Scan for the cell matching the given text and deliver its (X, Y) coordinate at center. 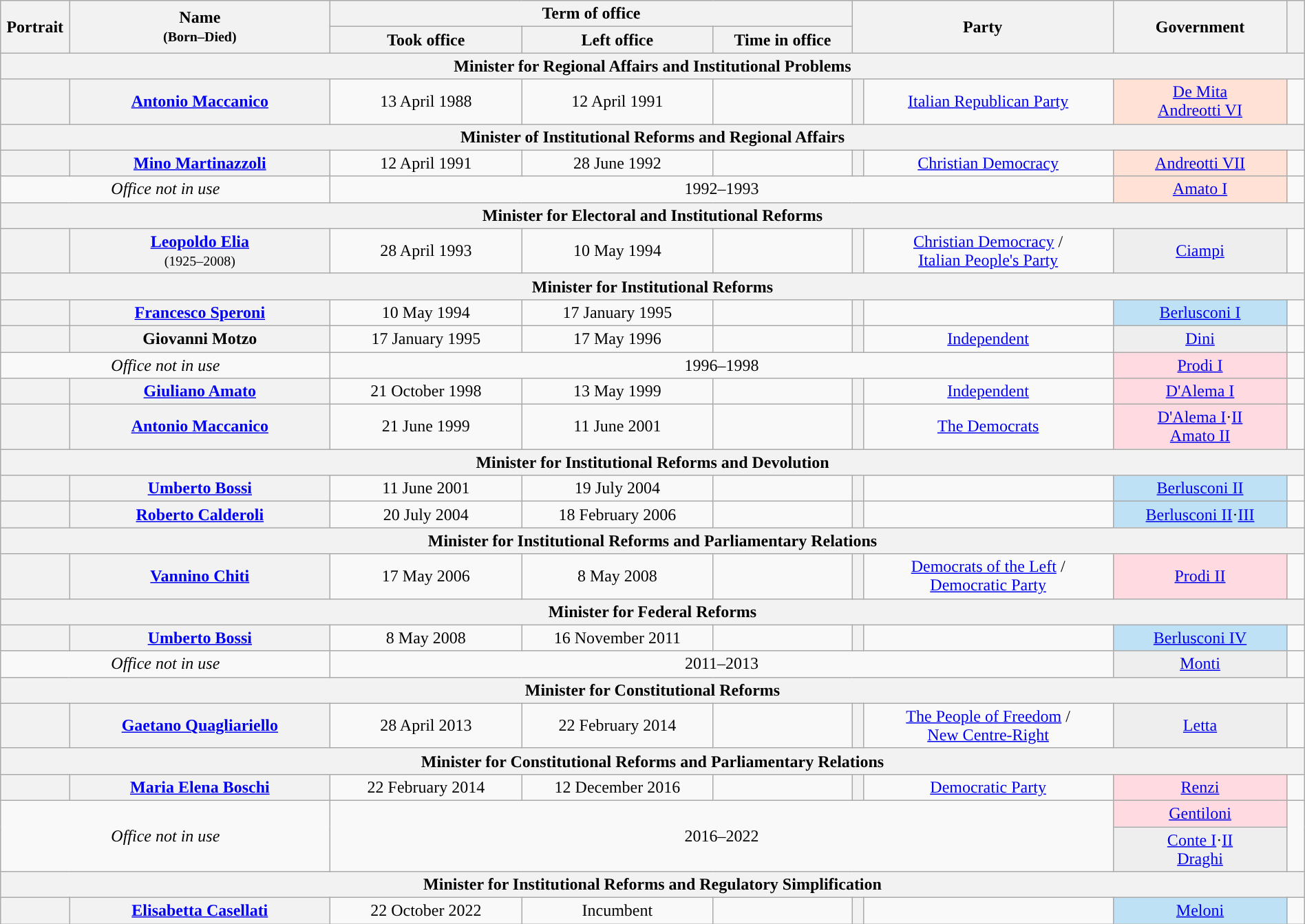
Minister for Institutional Reforms and Regulatory Simplification (652, 885)
17 May 2006 (426, 577)
Incumbent (617, 911)
Monti (1200, 664)
Christian Democracy /Italian People's Party (988, 250)
21 October 1998 (426, 391)
Party (983, 27)
Minister of Institutional Reforms and Regional Affairs (652, 137)
Francesco Speroni (200, 312)
Minister for Regional Affairs and Institutional Problems (652, 66)
Term of office (591, 14)
Time in office (783, 40)
Minister for Constitutional Reforms (652, 690)
Democratic Party (988, 787)
Berlusconi II·III (1200, 515)
20 July 2004 (426, 515)
Government (1200, 27)
Berlusconi II (1200, 488)
Took office (426, 40)
Gentiloni (1200, 813)
Christian Democracy (988, 163)
12 December 2016 (617, 787)
21 June 1999 (426, 427)
Letta (1200, 725)
Elisabetta Casellati (200, 911)
Giuliano Amato (200, 391)
Italian Republican Party (988, 102)
Minister for Electoral and Institutional Reforms (652, 215)
Minister for Institutional Reforms and Parliamentary Relations (652, 541)
16 November 2011 (617, 638)
D'Alema I (1200, 391)
Name(Born–Died) (200, 27)
Minister for Institutional Reforms and Devolution (652, 462)
The People of Freedom /New Centre-Right (988, 725)
The Democrats (988, 427)
Berlusconi I (1200, 312)
Amato I (1200, 189)
Democrats of the Left /Democratic Party (988, 577)
Ciampi (1200, 250)
13 May 1999 (617, 391)
Dini (1200, 339)
1996–1998 (721, 365)
D'Alema I·IIAmato II (1200, 427)
19 July 2004 (617, 488)
2011–2013 (721, 664)
1992–1993 (721, 189)
28 April 2013 (426, 725)
De MitaAndreotti VI (1200, 102)
Minister for Constitutional Reforms and Parliamentary Relations (652, 761)
Maria Elena Boschi (200, 787)
Mino Martinazzoli (200, 163)
Portrait (35, 27)
17 May 1996 (617, 339)
Giovanni Motzo (200, 339)
18 February 2006 (617, 515)
2016–2022 (721, 835)
Gaetano Quagliariello (200, 725)
Berlusconi IV (1200, 638)
Prodi I (1200, 365)
13 April 1988 (426, 102)
Left office (617, 40)
Roberto Calderoli (200, 515)
28 April 1993 (426, 250)
Conte I·IIDraghi (1200, 849)
22 October 2022 (426, 911)
Andreotti VII (1200, 163)
Prodi II (1200, 577)
Vannino Chiti (200, 577)
Leopoldo Elia(1925–2008) (200, 250)
28 June 1992 (617, 163)
Renzi (1200, 787)
Meloni (1200, 911)
Minister for Federal Reforms (652, 612)
Minister for Institutional Reforms (652, 286)
